From the cell containing the given text, extract its center point as [X, Y] coordinate. 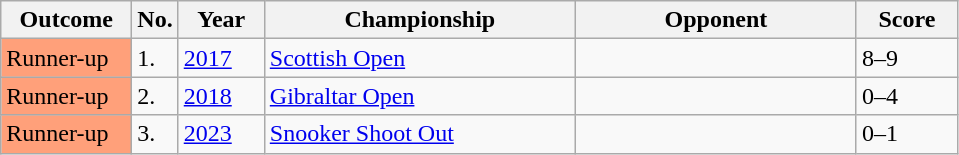
3. [155, 134]
No. [155, 20]
Score [906, 20]
2018 [221, 96]
Outcome [66, 20]
Championship [420, 20]
Gibraltar Open [420, 96]
2023 [221, 134]
Snooker Shoot Out [420, 134]
2. [155, 96]
Year [221, 20]
0–1 [906, 134]
2017 [221, 58]
8–9 [906, 58]
1. [155, 58]
0–4 [906, 96]
Scottish Open [420, 58]
Opponent [716, 20]
